For the text-containing cell, return its midpoint in (x, y) coordinate format. 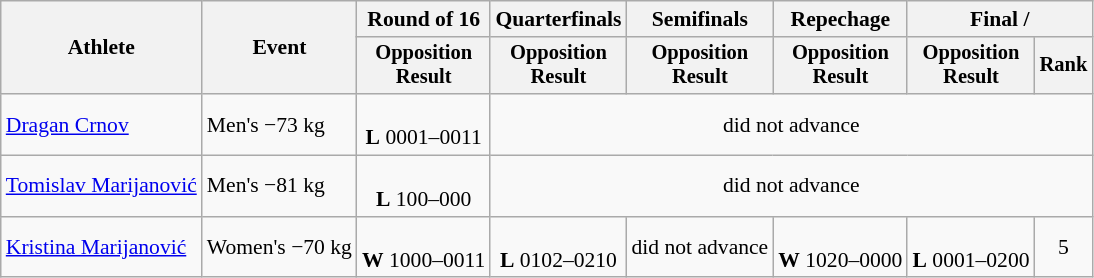
Dragan Crnov (102, 124)
L 100–000 (424, 186)
Repechage (840, 19)
Round of 16 (424, 19)
W 1000–0011 (424, 248)
Athlete (102, 48)
L 0001–0011 (424, 124)
Men's −81 kg (280, 186)
L 0001–0200 (970, 248)
Rank (1064, 66)
W 1020–0000 (840, 248)
Final / (1000, 19)
Tomislav Marijanović (102, 186)
Semifinals (700, 19)
Quarterfinals (558, 19)
Women's −70 kg (280, 248)
Event (280, 48)
Kristina Marijanović (102, 248)
L 0102–0210 (558, 248)
5 (1064, 248)
Men's −73 kg (280, 124)
